Return the [x, y] coordinate for the center point of the cell that contains the specified text.  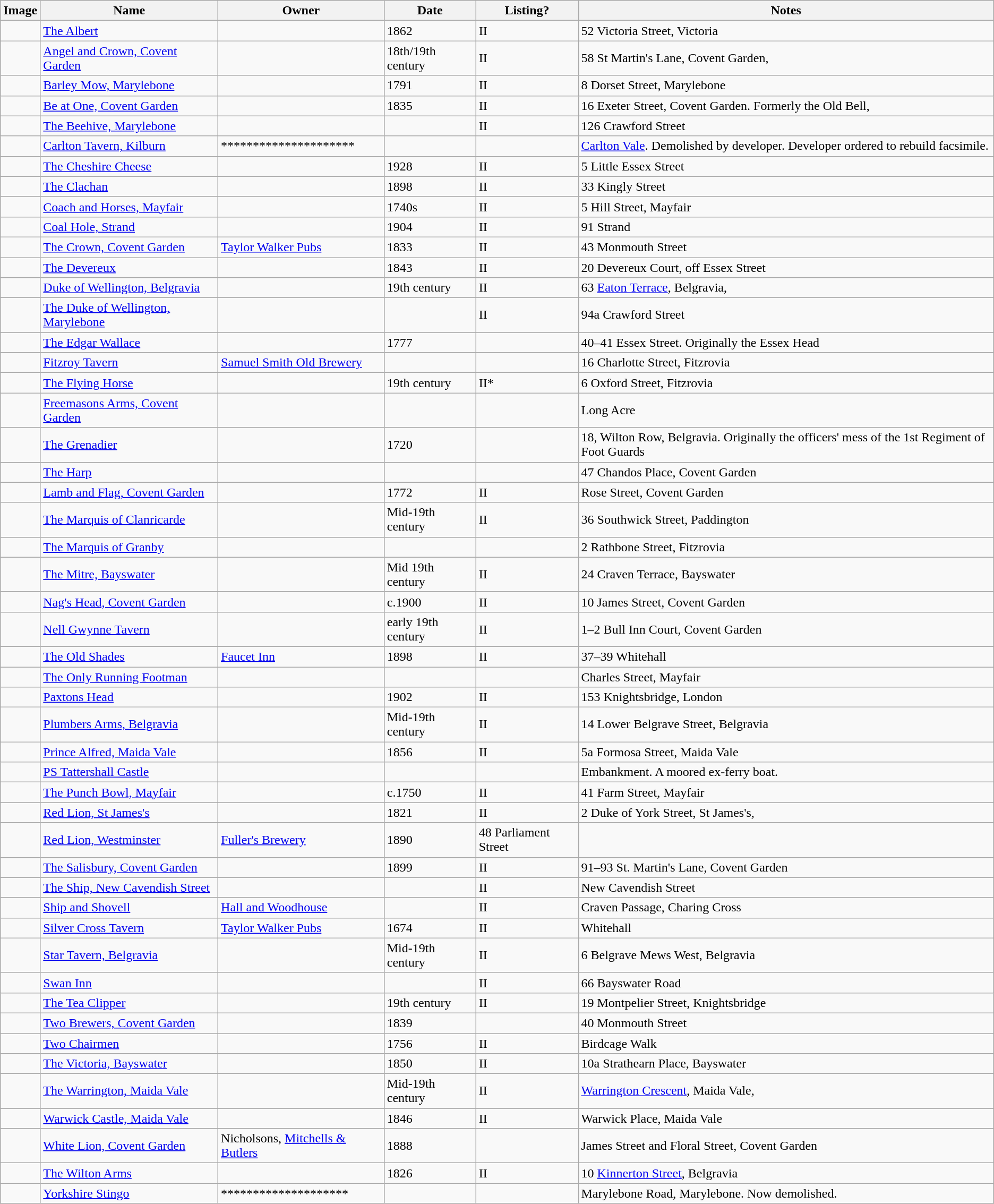
58 St Martin's Lane, Covent Garden, [786, 58]
33 Kingly Street [786, 186]
Rose Street, Covent Garden [786, 492]
Charles Street, Mayfair [786, 677]
Ship and Shovell [130, 908]
Two Chairmen [130, 1044]
1826 [430, 1173]
Fitzroy Tavern [130, 363]
94a Crawford Street [786, 315]
New Cavendish Street [786, 887]
1756 [430, 1044]
The Grenadier [130, 445]
153 Knightsbridge, London [786, 697]
Carlton Tavern, Kilburn [130, 146]
Carlton Vale. Demolished by developer. Developer ordered to rebuild facsimile. [786, 146]
The Only Running Footman [130, 677]
1–2 Bull Inn Court, Covent Garden [786, 629]
Birdcage Walk [786, 1044]
Owner [302, 11]
91 Strand [786, 227]
5 Hill Street, Mayfair [786, 207]
10 Kinnerton Street, Belgravia [786, 1173]
91–93 St. Martin's Lane, Covent Garden [786, 867]
Plumbers Arms, Belgravia [130, 724]
5a Formosa Street, Maida Vale [786, 752]
52 Victoria Street, Victoria [786, 31]
White Lion, Covent Garden [130, 1146]
The Flying Horse [130, 383]
1899 [430, 867]
Yorkshire Stingo [130, 1193]
early 19th century [430, 629]
1890 [430, 840]
Date [430, 11]
43 Monmouth Street [786, 247]
The Ship, New Cavendish Street [130, 887]
The Punch Bowl, Mayfair [130, 792]
40 Monmouth Street [786, 1023]
Lamb and Flag, Covent Garden [130, 492]
The Marquis of Granby [130, 547]
The Wilton Arms [130, 1173]
14 Lower Belgrave Street, Belgravia [786, 724]
The Salisbury, Covent Garden [130, 867]
Image [20, 11]
The Mitre, Bayswater [130, 575]
18th/19th century [430, 58]
126 Crawford Street [786, 126]
1902 [430, 697]
Duke of Wellington, Belgravia [130, 288]
1850 [430, 1064]
Nag's Head, Covent Garden [130, 602]
1821 [430, 813]
47 Chandos Place, Covent Garden [786, 472]
1928 [430, 166]
16 Exeter Street, Covent Garden. Formerly the Old Bell, [786, 106]
Name [130, 11]
c.1750 [430, 792]
Faucet Inn [302, 656]
24 Craven Terrace, Bayswater [786, 575]
Embankment. A moored ex-ferry boat. [786, 772]
Silver Cross Tavern [130, 928]
Warwick Castle, Maida Vale [130, 1118]
Mid 19th century [430, 575]
Listing? [527, 11]
The Duke of Wellington, Marylebone [130, 315]
1772 [430, 492]
Be at One, Covent Garden [130, 106]
2 Duke of York Street, St James's, [786, 813]
Fuller's Brewery [302, 840]
48 Parliament Street [527, 840]
The Harp [130, 472]
******************** [302, 1193]
Paxtons Head [130, 697]
41 Farm Street, Mayfair [786, 792]
63 Eaton Terrace, Belgravia, [786, 288]
Swan Inn [130, 983]
Marylebone Road, Marylebone. Now demolished. [786, 1193]
1888 [430, 1146]
1674 [430, 928]
Samuel Smith Old Brewery [302, 363]
20 Devereux Court, off Essex Street [786, 267]
1833 [430, 247]
37–39 Whitehall [786, 656]
36 Southwick Street, Paddington [786, 519]
Coal Hole, Strand [130, 227]
1856 [430, 752]
PS Tattershall Castle [130, 772]
16 Charlotte Street, Fitzrovia [786, 363]
Warrington Crescent, Maida Vale, [786, 1091]
Long Acre [786, 410]
1740s [430, 207]
10a Strathearn Place, Bayswater [786, 1064]
c.1900 [430, 602]
10 James Street, Covent Garden [786, 602]
1839 [430, 1023]
The Devereux [130, 267]
Hall and Woodhouse [302, 908]
The Warrington, Maida Vale [130, 1091]
The Crown, Covent Garden [130, 247]
The Victoria, Bayswater [130, 1064]
8 Dorset Street, Marylebone [786, 86]
********************* [302, 146]
1846 [430, 1118]
Whitehall [786, 928]
The Cheshire Cheese [130, 166]
1843 [430, 267]
40–41 Essex Street. Originally the Essex Head [786, 343]
The Beehive, Marylebone [130, 126]
Nell Gwynne Tavern [130, 629]
Nicholsons, Mitchells & Butlers [302, 1146]
Barley Mow, Marylebone [130, 86]
Coach and Horses, Mayfair [130, 207]
18, Wilton Row, Belgravia. Originally the officers' mess of the 1st Regiment of Foot Guards [786, 445]
Two Brewers, Covent Garden [130, 1023]
The Clachan [130, 186]
Notes [786, 11]
James Street and Floral Street, Covent Garden [786, 1146]
Freemasons Arms, Covent Garden [130, 410]
1904 [430, 227]
Red Lion, St James's [130, 813]
Prince Alfred, Maida Vale [130, 752]
The Old Shades [130, 656]
19 Montpelier Street, Knightsbridge [786, 1003]
1862 [430, 31]
5 Little Essex Street [786, 166]
2 Rathbone Street, Fitzrovia [786, 547]
The Tea Clipper [130, 1003]
6 Belgrave Mews West, Belgravia [786, 955]
1791 [430, 86]
Craven Passage, Charing Cross [786, 908]
The Marquis of Clanricarde [130, 519]
1720 [430, 445]
Angel and Crown, Covent Garden [130, 58]
The Albert [130, 31]
The Edgar Wallace [130, 343]
6 Oxford Street, Fitzrovia [786, 383]
66 Bayswater Road [786, 983]
Red Lion, Westminster [130, 840]
1777 [430, 343]
II* [527, 383]
Star Tavern, Belgravia [130, 955]
1835 [430, 106]
Warwick Place, Maida Vale [786, 1118]
